Find where the given text appears and provide that cell's center as [X, Y] coordinate. 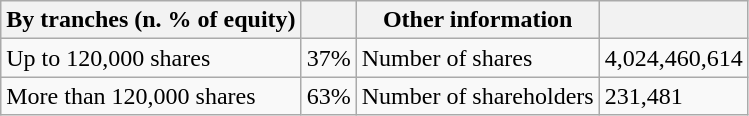
4,024,460,614 [674, 58]
By tranches (n. % of equity) [151, 20]
Number of shares [478, 58]
63% [328, 96]
Up to 120,000 shares [151, 58]
Other information [478, 20]
37% [328, 58]
231,481 [674, 96]
More than 120,000 shares [151, 96]
Number of shareholders [478, 96]
